Return the [x, y] coordinate for the center point of the cell that contains the specified text.  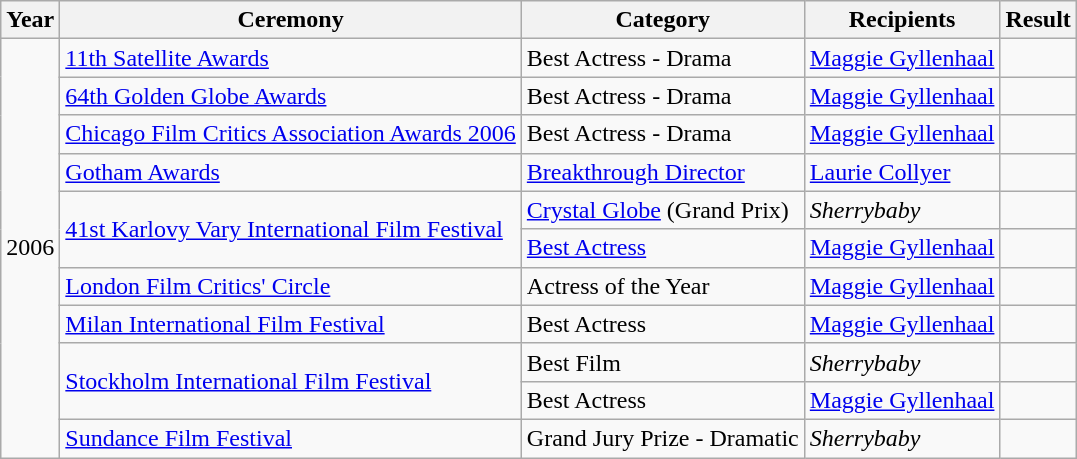
Year [30, 20]
Recipients [902, 20]
11th Satellite Awards [291, 58]
Best Film [662, 362]
Milan International Film Festival [291, 324]
Gotham Awards [291, 172]
Crystal Globe (Grand Prix) [662, 210]
Actress of the Year [662, 286]
Grand Jury Prize - Dramatic [662, 438]
Category [662, 20]
London Film Critics' Circle [291, 286]
Laurie Collyer [902, 172]
64th Golden Globe Awards [291, 96]
Ceremony [291, 20]
2006 [30, 248]
Sundance Film Festival [291, 438]
Chicago Film Critics Association Awards 2006 [291, 134]
41st Karlovy Vary International Film Festival [291, 229]
Stockholm International Film Festival [291, 381]
Breakthrough Director [662, 172]
Result [1038, 20]
